Provide the [x, y] coordinate of the cell's center where the given text is located.  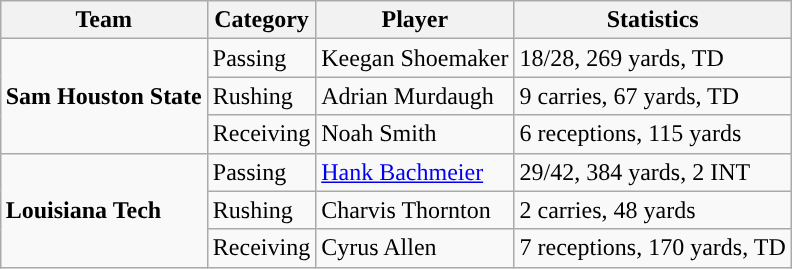
Keegan Shoemaker [415, 58]
Adrian Murdaugh [415, 96]
Team [104, 20]
Sam Houston State [104, 96]
18/28, 269 yards, TD [652, 58]
Cyrus Allen [415, 248]
6 receptions, 115 yards [652, 134]
Louisiana Tech [104, 210]
2 carries, 48 yards [652, 210]
Hank Bachmeier [415, 172]
29/42, 384 yards, 2 INT [652, 172]
7 receptions, 170 yards, TD [652, 248]
Player [415, 20]
Charvis Thornton [415, 210]
9 carries, 67 yards, TD [652, 96]
Noah Smith [415, 134]
Statistics [652, 20]
Category [261, 20]
